Provide the [X, Y] coordinate of the cell's center where the given text is located.  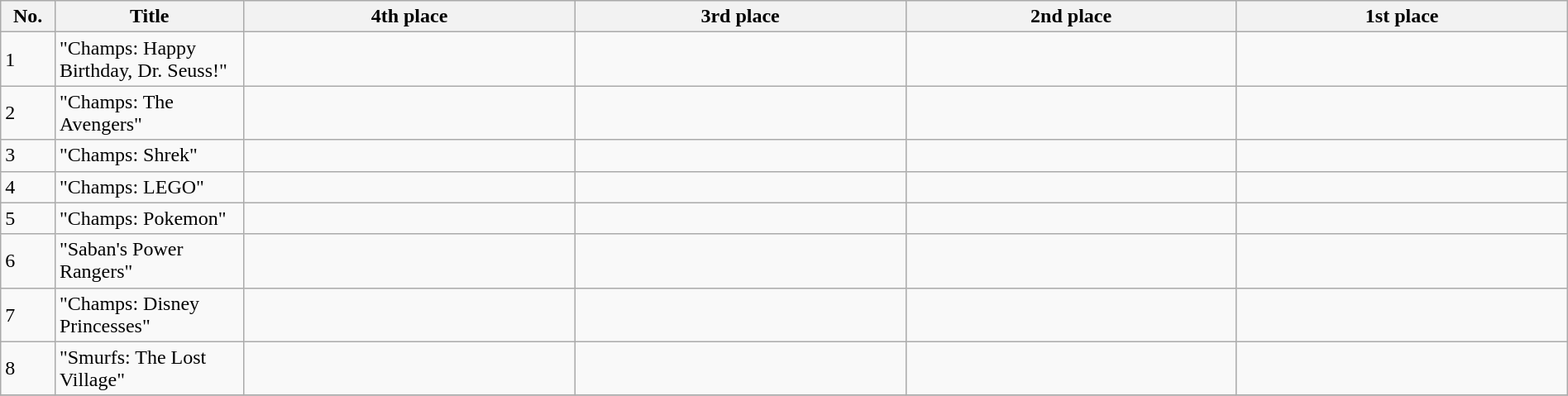
Title [149, 17]
3rd place [740, 17]
"Champs: Shrek" [149, 155]
4 [28, 187]
1st place [1402, 17]
"Smurfs: The Lost Village" [149, 369]
8 [28, 369]
1 [28, 60]
"Champs: LEGO" [149, 187]
5 [28, 218]
4th place [409, 17]
"Champs: The Avengers" [149, 112]
2nd place [1071, 17]
"Champs: Pokemon" [149, 218]
7 [28, 314]
No. [28, 17]
"Champs: Happy Birthday, Dr. Seuss!" [149, 60]
3 [28, 155]
"Saban's Power Rangers" [149, 261]
6 [28, 261]
"Champs: Disney Princesses" [149, 314]
2 [28, 112]
